Provide the [x, y] coordinate of the cell's center where the given text is located.  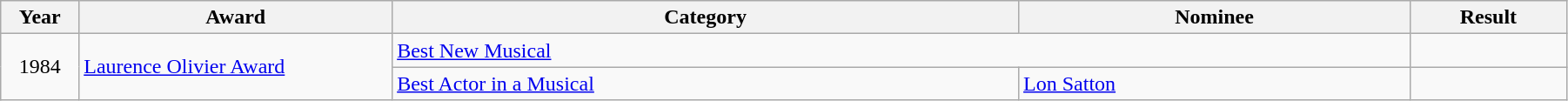
Result [1488, 17]
Lon Satton [1215, 84]
Nominee [1215, 17]
1984 [40, 67]
Best Actor in a Musical [706, 84]
Laurence Olivier Award [236, 67]
Category [706, 17]
Best New Musical [901, 50]
Award [236, 17]
Year [40, 17]
